Identify which cell holds the provided text, then report its [X, Y] central coordinate. 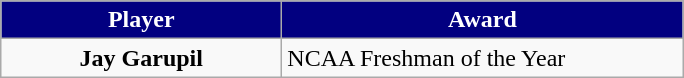
NCAA Freshman of the Year [482, 58]
Jay Garupil [142, 58]
Award [482, 20]
Player [142, 20]
